Capture the cell that displays the provided text and extract its (X, Y) central coordinate. 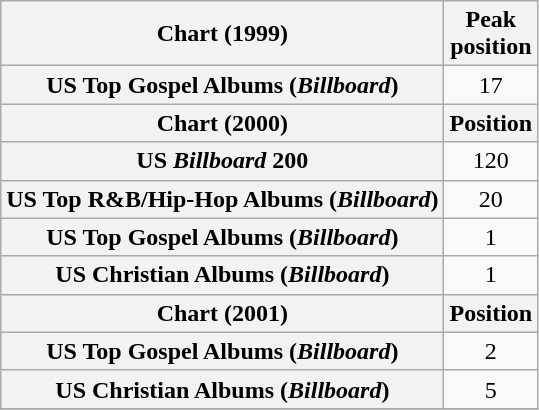
17 (491, 85)
US Top R&B/Hip-Hop Albums (Billboard) (222, 199)
20 (491, 199)
120 (491, 161)
2 (491, 351)
Chart (2000) (222, 123)
5 (491, 389)
US Billboard 200 (222, 161)
Peakposition (491, 34)
Chart (2001) (222, 313)
Chart (1999) (222, 34)
